Detect which cell encompasses the target text, then output its [X, Y] center coordinate. 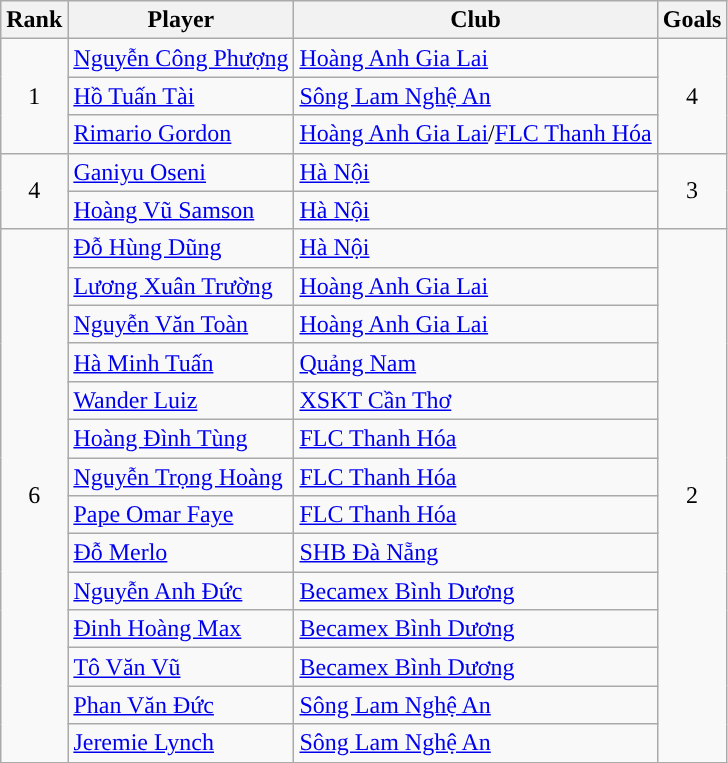
Club [476, 20]
Đỗ Hùng Dũng [181, 248]
1 [34, 96]
Player [181, 20]
2 [692, 496]
Nguyễn Văn Toàn [181, 324]
Rimario Gordon [181, 134]
3 [692, 191]
Đinh Hoàng Max [181, 629]
Nguyễn Anh Đức [181, 591]
Hồ Tuấn Tài [181, 96]
Nguyễn Công Phượng [181, 58]
Hoàng Anh Gia Lai/FLC Thanh Hóa [476, 134]
Tô Văn Vũ [181, 667]
Nguyễn Trọng Hoàng [181, 477]
SHB Đà Nẵng [476, 553]
Lương Xuân Trường [181, 286]
Wander Luiz [181, 400]
Quảng Nam [476, 362]
XSKT Cần Thơ [476, 400]
Jeremie Lynch [181, 743]
Đỗ Merlo [181, 553]
6 [34, 496]
Pape Omar Faye [181, 515]
Hà Minh Tuấn [181, 362]
Hoàng Vũ Samson [181, 210]
Phan Văn Đức [181, 705]
Goals [692, 20]
Hoàng Đình Tùng [181, 438]
Rank [34, 20]
Ganiyu Oseni [181, 172]
